Pinpoint the cell where the given text exists, returning its (x, y) midpoint coordinate. 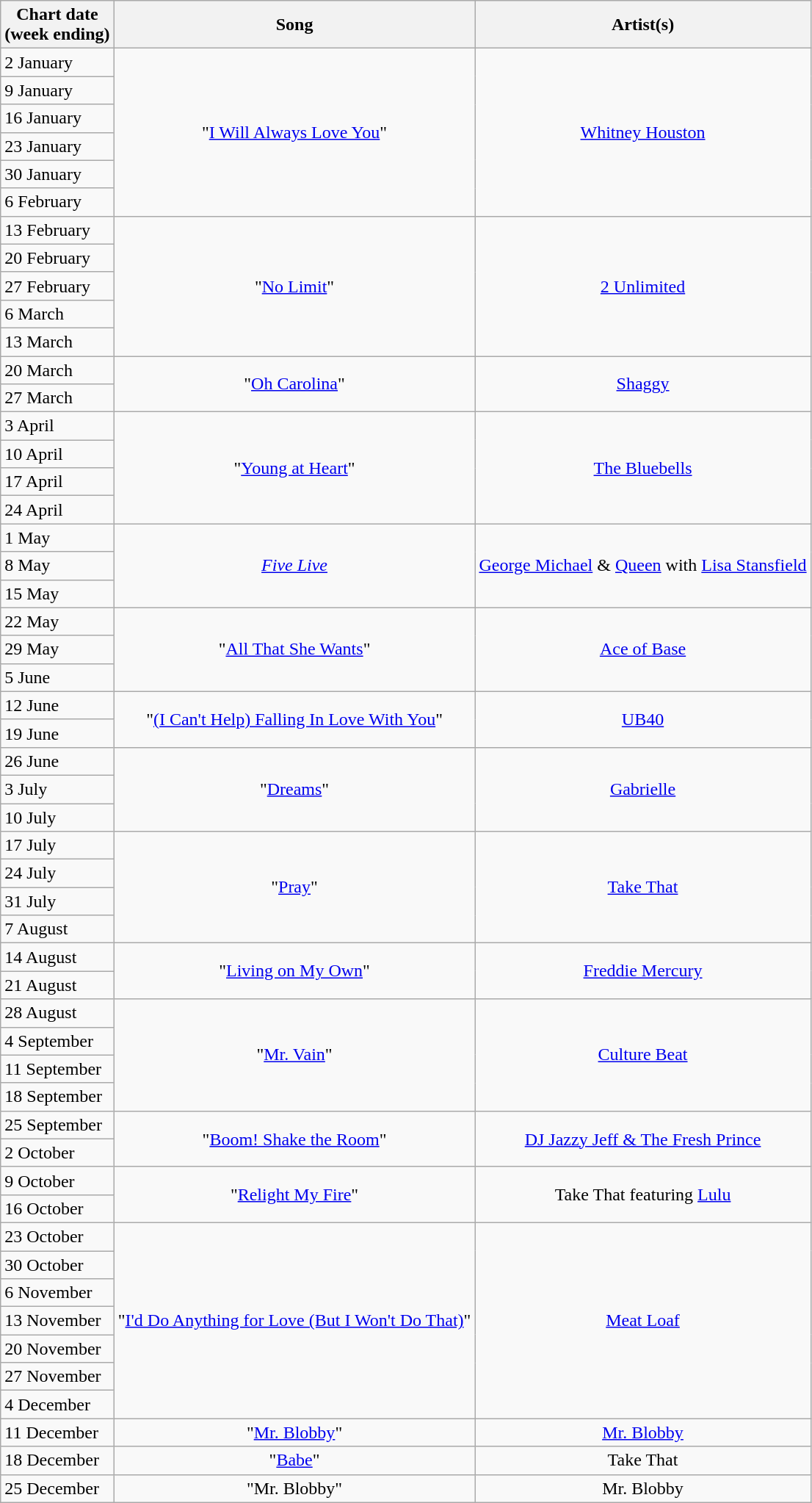
26 June (57, 761)
"Relight My Fire" (294, 1194)
4 September (57, 1041)
2 January (57, 62)
21 August (57, 985)
Meat Loaf (643, 1320)
3 April (57, 426)
6 November (57, 1293)
6 March (57, 314)
"Living on My Own" (294, 971)
Artist(s) (643, 25)
2 Unlimited (643, 286)
24 July (57, 873)
Five Live (294, 566)
12 June (57, 705)
29 May (57, 649)
17 April (57, 482)
"Dreams" (294, 789)
11 September (57, 1069)
The Bluebells (643, 468)
20 March (57, 370)
27 March (57, 398)
11 December (57, 1432)
2 October (57, 1153)
22 May (57, 621)
7 August (57, 929)
"Babe" (294, 1460)
"Mr. Vain" (294, 1055)
19 June (57, 733)
"All That She Wants" (294, 649)
25 September (57, 1125)
28 August (57, 1013)
George Michael & Queen with Lisa Stansfield (643, 566)
"(I Can't Help) Falling In Love With You" (294, 719)
17 July (57, 846)
UB40 (643, 719)
Chart date(week ending) (57, 25)
"Boom! Shake the Room" (294, 1139)
10 April (57, 454)
20 February (57, 258)
Ace of Base (643, 649)
20 November (57, 1349)
8 May (57, 566)
"I Will Always Love You" (294, 132)
23 October (57, 1236)
Freddie Mercury (643, 971)
Song (294, 25)
6 February (57, 202)
18 September (57, 1097)
31 July (57, 901)
Whitney Houston (643, 132)
16 October (57, 1208)
27 February (57, 286)
4 December (57, 1405)
30 October (57, 1264)
16 January (57, 118)
13 November (57, 1321)
23 January (57, 146)
10 July (57, 818)
3 July (57, 789)
"I'd Do Anything for Love (But I Won't Do That)" (294, 1320)
25 December (57, 1488)
"No Limit" (294, 286)
24 April (57, 510)
"Young at Heart" (294, 468)
13 February (57, 230)
9 January (57, 90)
27 November (57, 1377)
14 August (57, 957)
Culture Beat (643, 1055)
"Oh Carolina" (294, 383)
Take That featuring Lulu (643, 1194)
9 October (57, 1181)
13 March (57, 342)
Gabrielle (643, 789)
30 January (57, 174)
18 December (57, 1460)
DJ Jazzy Jeff & The Fresh Prince (643, 1139)
"Pray" (294, 887)
1 May (57, 538)
5 June (57, 677)
Shaggy (643, 383)
15 May (57, 594)
